Provide the [X, Y] coordinate of the cell's center where the given text is located.  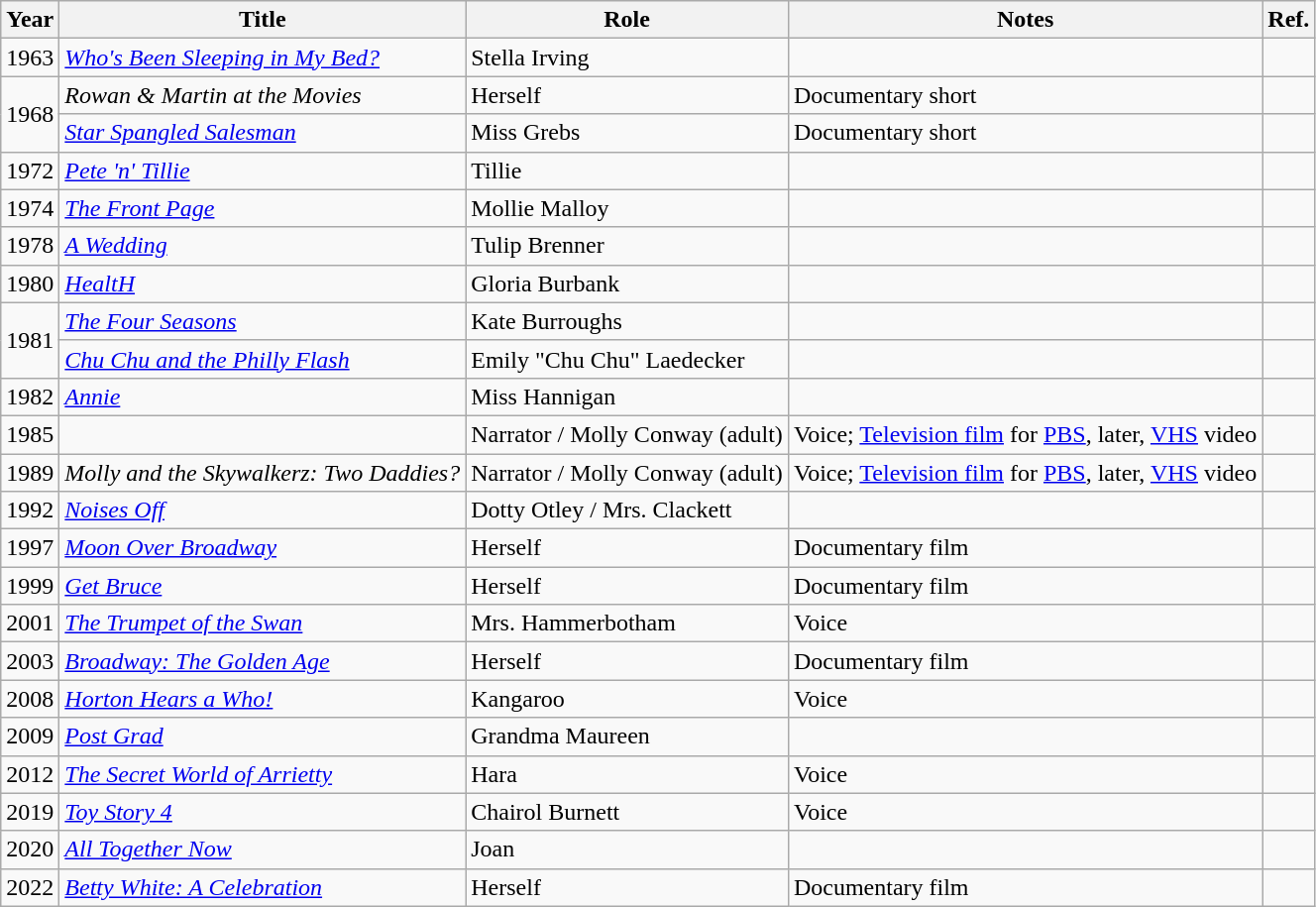
Mrs. Hammerbotham [627, 624]
The Front Page [263, 208]
1972 [30, 170]
Hara [627, 774]
Chairol Burnett [627, 812]
2003 [30, 661]
Betty White: A Celebration [263, 887]
1989 [30, 473]
2001 [30, 624]
Who's Been Sleeping in My Bed? [263, 57]
Ref. [1288, 20]
Tulip Brenner [627, 246]
1981 [30, 340]
Horton Hears a Who! [263, 699]
Molly and the Skywalkerz: Two Daddies? [263, 473]
Gloria Burbank [627, 283]
HealtH [263, 283]
A Wedding [263, 246]
1985 [30, 434]
All Together Now [263, 850]
Miss Hannigan [627, 397]
2012 [30, 774]
1968 [30, 114]
Stella Irving [627, 57]
Toy Story 4 [263, 812]
Kate Burroughs [627, 321]
Tillie [627, 170]
1982 [30, 397]
1978 [30, 246]
Annie [263, 397]
Get Bruce [263, 586]
Joan [627, 850]
2009 [30, 737]
Star Spangled Salesman [263, 133]
Notes [1025, 20]
Pete 'n' Tillie [263, 170]
Dotty Otley / Mrs. Clackett [627, 510]
The Four Seasons [263, 321]
Year [30, 20]
Emily "Chu Chu" Laedecker [627, 359]
Rowan & Martin at the Movies [263, 95]
Mollie Malloy [627, 208]
Broadway: The Golden Age [263, 661]
1992 [30, 510]
1999 [30, 586]
1974 [30, 208]
Noises Off [263, 510]
1963 [30, 57]
Grandma Maureen [627, 737]
Role [627, 20]
1980 [30, 283]
Miss Grebs [627, 133]
Chu Chu and the Philly Flash [263, 359]
1997 [30, 548]
The Trumpet of the Swan [263, 624]
2022 [30, 887]
Title [263, 20]
The Secret World of Arrietty [263, 774]
Moon Over Broadway [263, 548]
Kangaroo [627, 699]
Post Grad [263, 737]
2020 [30, 850]
2019 [30, 812]
2008 [30, 699]
